Determine the (X, Y) coordinate at the center of the cell enclosing the given text.  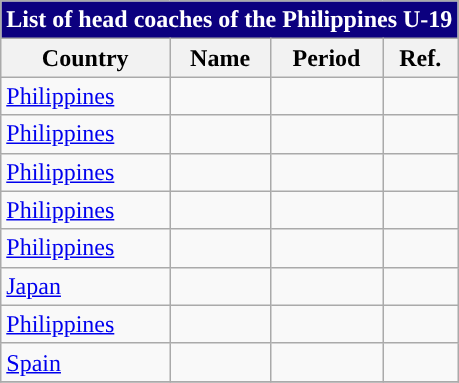
Name (220, 58)
Ref. (420, 58)
List of head coaches of the Philippines U-19 (230, 20)
Country (86, 58)
Japan (86, 286)
Spain (86, 362)
Period (326, 58)
